Provide the [x, y] coordinate of the cell's center where the given text is located.  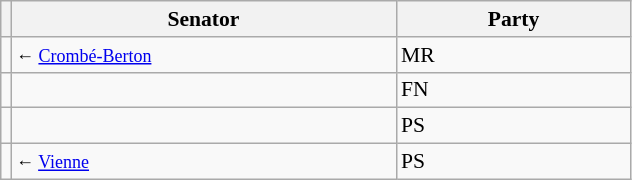
MR [514, 55]
← Crombé-Berton [204, 55]
Party [514, 19]
Senator [204, 19]
← Vienne [204, 162]
FN [514, 90]
